Return the (X, Y) coordinate for the center point of the cell that contains the specified text.  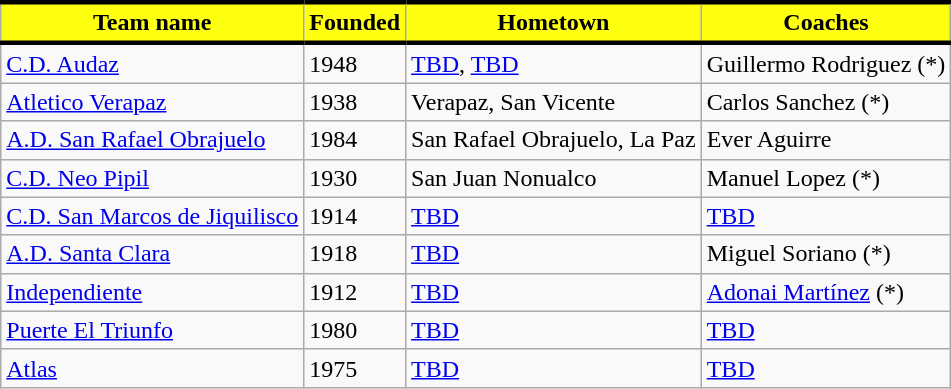
A.D. Santa Clara (152, 254)
1948 (355, 63)
1914 (355, 216)
Atlas (152, 368)
Puerte El Triunfo (152, 330)
San Rafael Obrajuelo, La Paz (554, 140)
1912 (355, 292)
1984 (355, 140)
1980 (355, 330)
Hometown (554, 22)
Carlos Sanchez (*) (826, 102)
C.D. San Marcos de Jiquilisco (152, 216)
Adonai Martínez (*) (826, 292)
Ever Aguirre (826, 140)
Coaches (826, 22)
A.D. San Rafael Obrajuelo (152, 140)
C.D. Neo Pipil (152, 178)
1975 (355, 368)
Guillermo Rodriguez (*) (826, 63)
1930 (355, 178)
San Juan Nonualco (554, 178)
TBD, TBD (554, 63)
Verapaz, San Vicente (554, 102)
C.D. Audaz (152, 63)
1938 (355, 102)
Team name (152, 22)
Manuel Lopez (*) (826, 178)
Independiente (152, 292)
Miguel Soriano (*) (826, 254)
Atletico Verapaz (152, 102)
1918 (355, 254)
Founded (355, 22)
